Output the (x, y) coordinate of the center of the cell containing the given text.  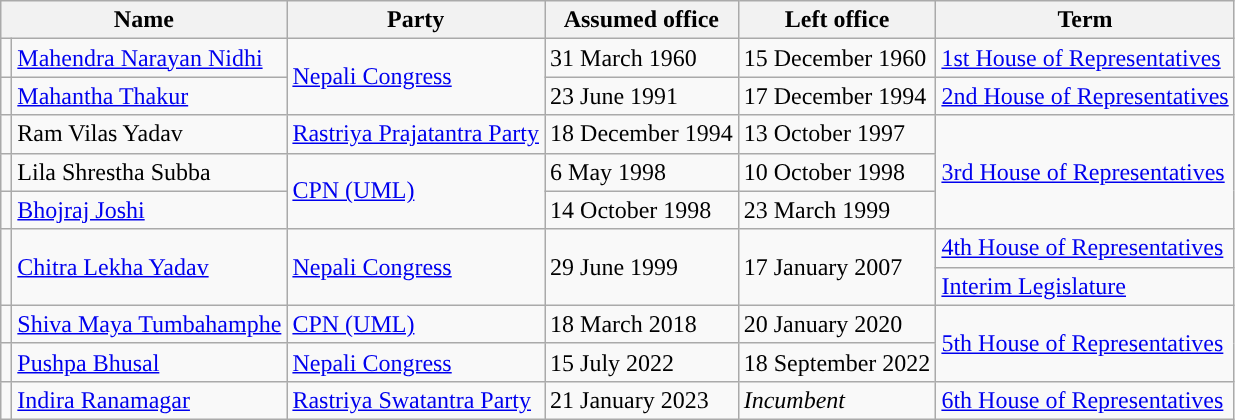
6 May 1998 (642, 172)
31 March 1960 (642, 58)
29 June 1999 (642, 267)
Interim Legislature (1085, 286)
23 March 1999 (837, 210)
Assumed office (642, 20)
13 October 1997 (837, 134)
Chitra Lekha Yadav (150, 267)
Pushpa Bhusal (150, 362)
Rastriya Prajatantra Party (416, 134)
Rastriya Swatantra Party (416, 400)
Ram Vilas Yadav (150, 134)
5th House of Representatives (1085, 343)
18 September 2022 (837, 362)
15 July 2022 (642, 362)
18 March 2018 (642, 324)
Lila Shrestha Subba (150, 172)
Term (1085, 20)
6th House of Representatives (1085, 400)
17 December 1994 (837, 96)
4th House of Representatives (1085, 248)
17 January 2007 (837, 267)
Mahantha Thakur (150, 96)
18 December 1994 (642, 134)
14 October 1998 (642, 210)
20 January 2020 (837, 324)
2nd House of Representatives (1085, 96)
1st House of Representatives (1085, 58)
15 December 1960 (837, 58)
Mahendra Narayan Nidhi (150, 58)
Bhojraj Joshi (150, 210)
3rd House of Representatives (1085, 172)
Incumbent (837, 400)
Name (144, 20)
23 June 1991 (642, 96)
Left office (837, 20)
Party (416, 20)
21 January 2023 (642, 400)
Shiva Maya Tumbahamphe (150, 324)
Indira Ranamagar (150, 400)
10 October 1998 (837, 172)
